Locate the cell with the specified text and output its (x, y) center coordinate. 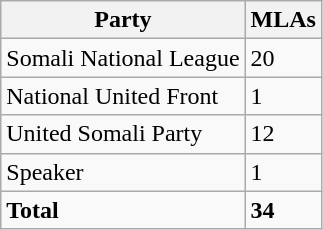
Somali National League (123, 58)
Party (123, 20)
MLAs (283, 20)
National United Front (123, 96)
20 (283, 58)
Total (123, 210)
12 (283, 134)
34 (283, 210)
United Somali Party (123, 134)
Speaker (123, 172)
